Extract the (X, Y) coordinate from the center of the cell holding the provided text.  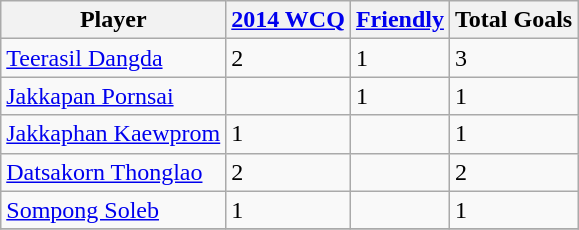
Player (114, 20)
Jakkaphan Kaewprom (114, 134)
3 (513, 58)
Sompong Soleb (114, 210)
Total Goals (513, 20)
Jakkapan Pornsai (114, 96)
2014 WCQ (288, 20)
Friendly (400, 20)
Datsakorn Thonglao (114, 172)
Teerasil Dangda (114, 58)
